From the cell containing the given text, extract its center point as (X, Y) coordinate. 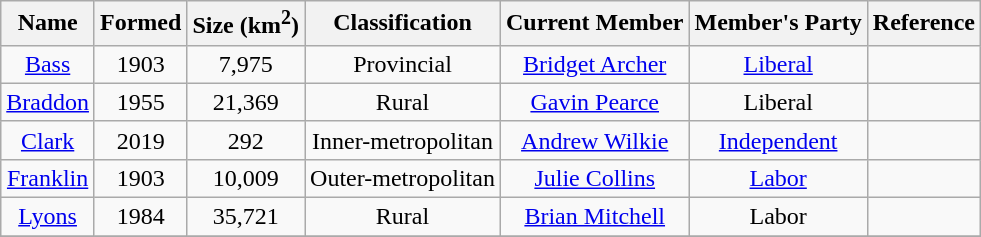
Clark (48, 140)
2019 (140, 140)
Andrew Wilkie (594, 140)
Inner-metropolitan (403, 140)
21,369 (246, 102)
Independent (778, 140)
Reference (924, 24)
Classification (403, 24)
1984 (140, 217)
1955 (140, 102)
Current Member (594, 24)
Brian Mitchell (594, 217)
292 (246, 140)
7,975 (246, 64)
Provincial (403, 64)
Julie Collins (594, 178)
Bridget Archer (594, 64)
Outer-metropolitan (403, 178)
Braddon (48, 102)
Gavin Pearce (594, 102)
Member's Party (778, 24)
Formed (140, 24)
Name (48, 24)
Bass (48, 64)
10,009 (246, 178)
35,721 (246, 217)
Lyons (48, 217)
Franklin (48, 178)
Size (km2) (246, 24)
